Return the [x, y] coordinate for the center point of the cell that contains the specified text.  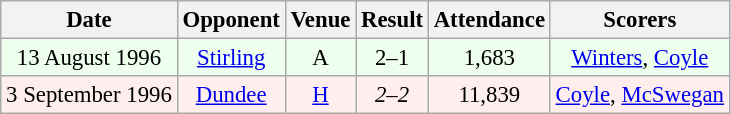
2–2 [392, 95]
H [320, 95]
A [320, 58]
Coyle, McSwegan [640, 95]
Attendance [489, 20]
Stirling [231, 58]
3 September 1996 [89, 95]
13 August 1996 [89, 58]
11,839 [489, 95]
Scorers [640, 20]
Dundee [231, 95]
Date [89, 20]
Venue [320, 20]
Result [392, 20]
Winters, Coyle [640, 58]
2–1 [392, 58]
1,683 [489, 58]
Opponent [231, 20]
